Return the (X, Y) coordinate for the center point of the cell that contains the specified text.  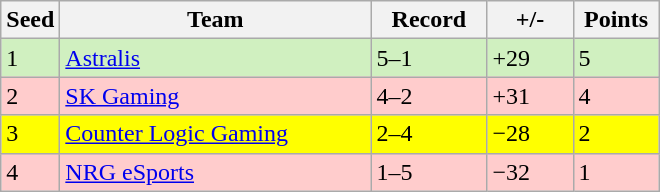
2–4 (429, 134)
Astralis (216, 58)
+/- (530, 20)
3 (30, 134)
−32 (530, 172)
NRG eSports (216, 172)
−28 (530, 134)
Points (616, 20)
4–2 (429, 96)
+29 (530, 58)
Team (216, 20)
Seed (30, 20)
5–1 (429, 58)
1–5 (429, 172)
Counter Logic Gaming (216, 134)
SK Gaming (216, 96)
Record (429, 20)
+31 (530, 96)
5 (616, 58)
